Scan for the cell matching the given text and deliver its [x, y] coordinate at center. 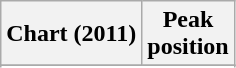
Peakposition [188, 34]
Chart (2011) [72, 34]
